Scan for the cell matching the given text and deliver its (X, Y) coordinate at center. 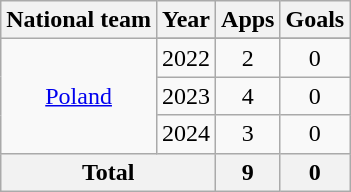
9 (248, 172)
Apps (248, 20)
3 (248, 134)
2022 (186, 58)
Goals (315, 20)
2 (248, 58)
Year (186, 20)
2023 (186, 96)
Total (108, 172)
4 (248, 96)
Poland (79, 96)
National team (79, 20)
2024 (186, 134)
